Output the [x, y] coordinate of the center of the cell containing the given text.  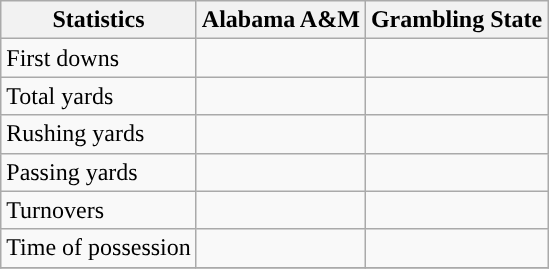
Time of possession [99, 248]
Grambling State [456, 20]
Alabama A&M [280, 20]
First downs [99, 58]
Statistics [99, 20]
Turnovers [99, 210]
Passing yards [99, 172]
Rushing yards [99, 134]
Total yards [99, 96]
